Provide the [x, y] coordinate of the cell's center where the given text is located.  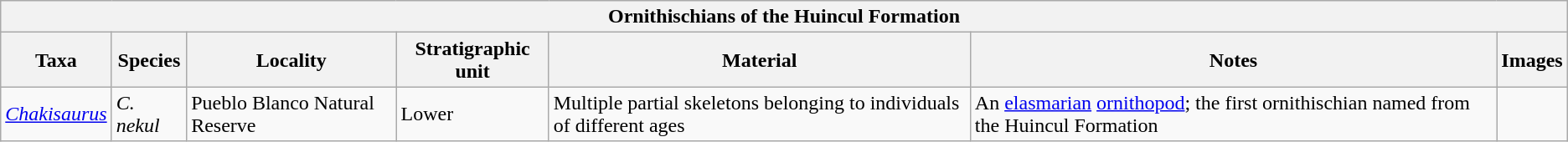
Taxa [56, 60]
Chakisaurus [56, 114]
Lower [472, 114]
Species [149, 60]
Material [759, 60]
An elasmarian ornithopod; the first ornithischian named from the Huincul Formation [1233, 114]
Ornithischians of the Huincul Formation [784, 17]
Stratigraphic unit [472, 60]
Multiple partial skeletons belonging to individuals of different ages [759, 114]
Locality [291, 60]
Images [1532, 60]
Pueblo Blanco Natural Reserve [291, 114]
C. nekul [149, 114]
Notes [1233, 60]
